Pinpoint the cell where the given text exists, returning its (X, Y) midpoint coordinate. 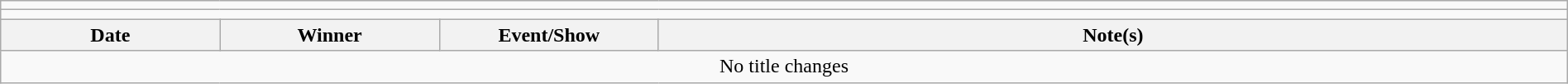
Date (111, 35)
No title changes (784, 67)
Winner (329, 35)
Event/Show (549, 35)
Note(s) (1113, 35)
